For the text-containing cell, return its midpoint in [x, y] coordinate format. 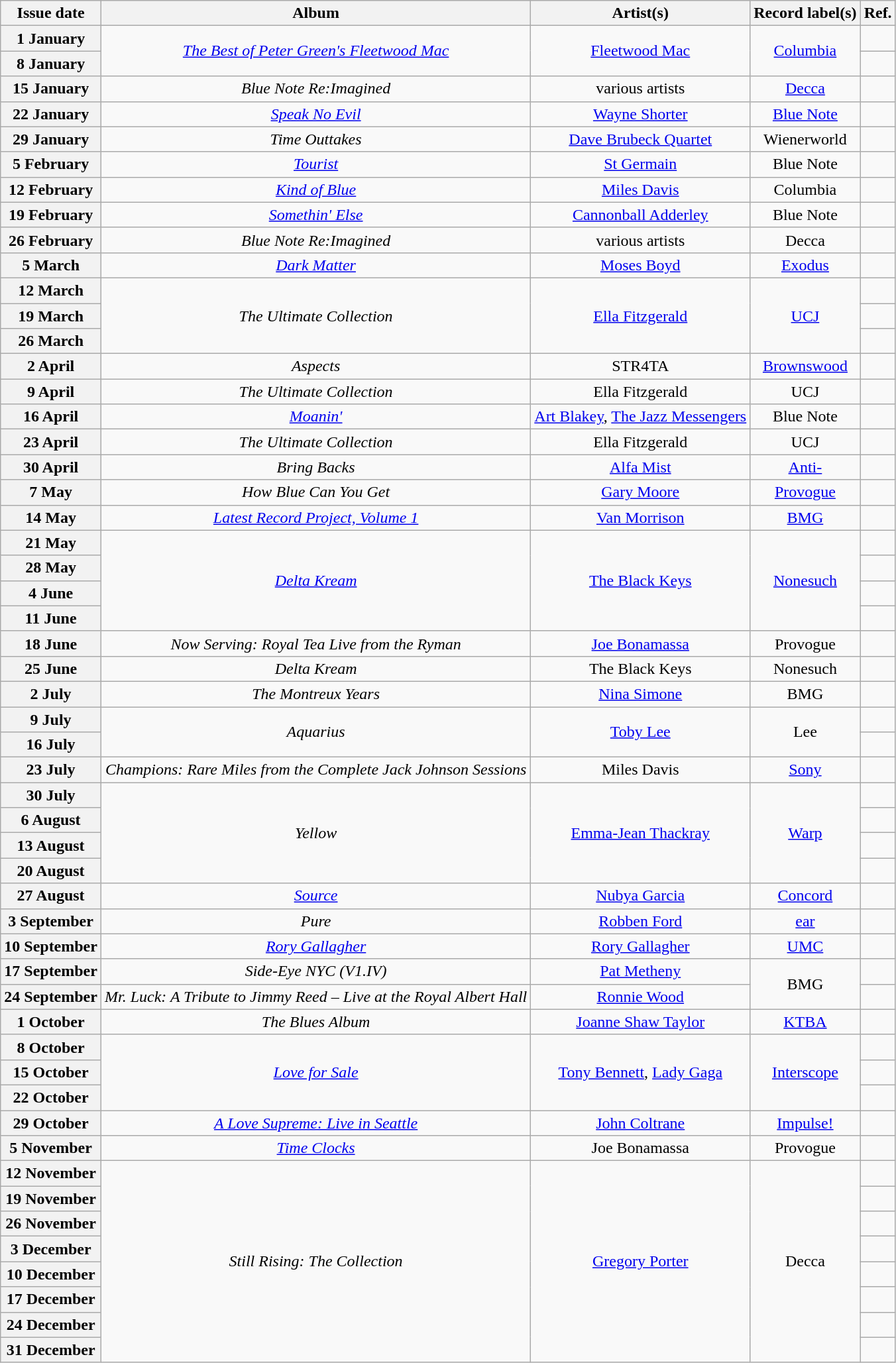
Sony [805, 770]
2 April [51, 366]
Toby Lee [640, 732]
Dark Matter [315, 265]
ear [805, 921]
23 July [51, 770]
Robben Ford [640, 921]
Yellow [315, 833]
Nina Simone [640, 694]
1 October [51, 1022]
Kind of Blue [315, 190]
22 January [51, 114]
Moses Boyd [640, 265]
St Germain [640, 164]
Time Clocks [315, 1148]
Ref. [877, 13]
19 November [51, 1199]
23 April [51, 442]
Album [315, 13]
Latest Record Project, Volume 1 [315, 518]
KTBA [805, 1022]
Anti- [805, 467]
29 January [51, 139]
Still Rising: The Collection [315, 1262]
8 January [51, 64]
Tourist [315, 164]
Gary Moore [640, 492]
Dave Brubeck Quartet [640, 139]
26 November [51, 1224]
Aquarius [315, 732]
Alfa Mist [640, 467]
15 October [51, 1072]
Time Outtakes [315, 139]
A Love Supreme: Live in Seattle [315, 1123]
The Blues Album [315, 1022]
27 August [51, 896]
22 October [51, 1097]
15 January [51, 89]
20 August [51, 871]
Cannonball Adderley [640, 215]
6 August [51, 820]
10 December [51, 1274]
17 December [51, 1299]
29 October [51, 1123]
Bring Backs [315, 467]
24 December [51, 1325]
UMC [805, 946]
9 April [51, 392]
Warp [805, 833]
Champions: Rare Miles from the Complete Jack Johnson Sessions [315, 770]
Nubya Garcia [640, 896]
Somethin' Else [315, 215]
Interscope [805, 1072]
Pat Metheny [640, 971]
16 July [51, 745]
25 June [51, 669]
Concord [805, 896]
30 April [51, 467]
12 February [51, 190]
Emma-Jean Thackray [640, 833]
10 September [51, 946]
14 May [51, 518]
11 June [51, 618]
How Blue Can You Get [315, 492]
5 February [51, 164]
17 September [51, 971]
21 May [51, 543]
1 January [51, 38]
The Montreux Years [315, 694]
Mr. Luck: A Tribute to Jimmy Reed – Live at the Royal Albert Hall [315, 997]
Art Blakey, The Jazz Messengers [640, 417]
Moanin' [315, 417]
31 December [51, 1350]
Now Serving: Royal Tea Live from the Ryman [315, 643]
Aspects [315, 366]
3 December [51, 1249]
Source [315, 896]
28 May [51, 568]
2 July [51, 694]
Joanne Shaw Taylor [640, 1022]
Ronnie Wood [640, 997]
STR4TA [640, 366]
5 March [51, 265]
Issue date [51, 13]
Pure [315, 921]
Love for Sale [315, 1072]
3 September [51, 921]
Wienerworld [805, 139]
5 November [51, 1148]
Speak No Evil [315, 114]
24 September [51, 997]
Wayne Shorter [640, 114]
Exodus [805, 265]
Side-Eye NYC (V1.IV) [315, 971]
Van Morrison [640, 518]
7 May [51, 492]
13 August [51, 845]
Record label(s) [805, 13]
Brownswood [805, 366]
19 March [51, 316]
30 July [51, 795]
John Coltrane [640, 1123]
19 February [51, 215]
26 February [51, 240]
12 March [51, 290]
Lee [805, 732]
9 July [51, 719]
26 March [51, 341]
Artist(s) [640, 13]
8 October [51, 1047]
4 June [51, 593]
16 April [51, 417]
18 June [51, 643]
Fleetwood Mac [640, 51]
Tony Bennett, Lady Gaga [640, 1072]
Gregory Porter [640, 1262]
Impulse! [805, 1123]
12 November [51, 1173]
The Best of Peter Green's Fleetwood Mac [315, 51]
